Return the (x, y) coordinate for the center point of the cell that contains the specified text.  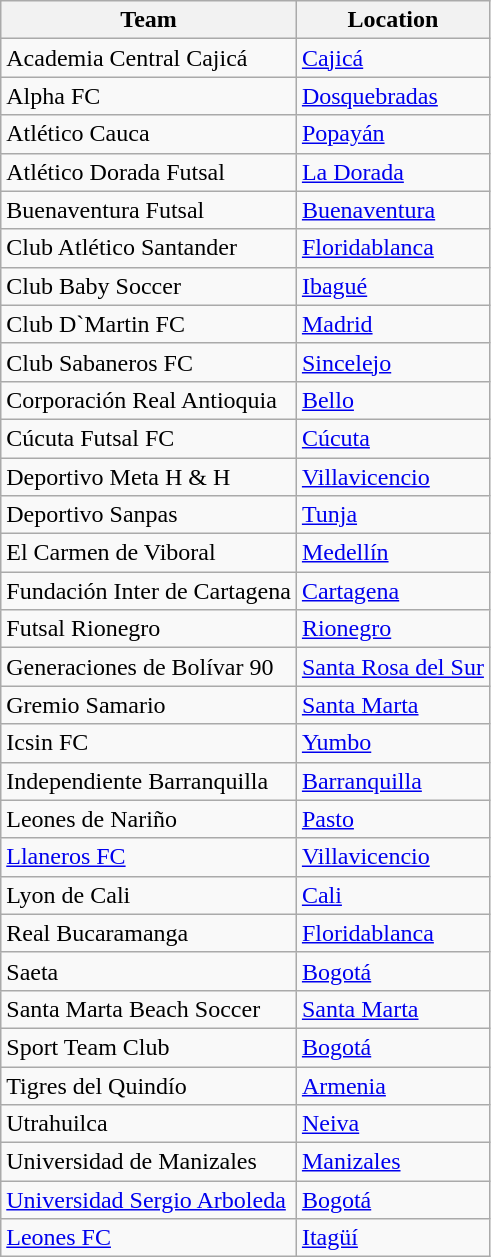
Leones FC (149, 1238)
Cúcuta Futsal FC (149, 438)
Independiente Barranquilla (149, 781)
Buenaventura (392, 210)
Medellín (392, 553)
Rionegro (392, 629)
Leones de Nariño (149, 819)
Ibagué (392, 286)
Universidad de Manizales (149, 1162)
Icsin FC (149, 743)
Atlético Dorada Futsal (149, 172)
Itagüí (392, 1238)
Santa Marta Beach Soccer (149, 1009)
Generaciones de Bolívar 90 (149, 667)
Bello (392, 400)
Futsal Rionegro (149, 629)
Sincelejo (392, 362)
Utrahuilca (149, 1124)
Yumbo (392, 743)
Universidad Sergio Arboleda (149, 1200)
Tigres del Quindío (149, 1085)
Gremio Samario (149, 705)
Armenia (392, 1085)
Deportivo Meta H & H (149, 477)
Club D`Martin FC (149, 324)
Barranquilla (392, 781)
Alpha FC (149, 96)
Madrid (392, 324)
Location (392, 20)
El Carmen de Viboral (149, 553)
Club Sabaneros FC (149, 362)
La Dorada (392, 172)
Manizales (392, 1162)
Deportivo Sanpas (149, 515)
Club Baby Soccer (149, 286)
Club Atlético Santander (149, 248)
Santa Rosa del Sur (392, 667)
Tunja (392, 515)
Atlético Cauca (149, 134)
Cúcuta (392, 438)
Cajicá (392, 58)
Cali (392, 895)
Neiva (392, 1124)
Sport Team Club (149, 1047)
Popayán (392, 134)
Lyon de Cali (149, 895)
Buenaventura Futsal (149, 210)
Dosquebradas (392, 96)
Team (149, 20)
Saeta (149, 971)
Llaneros FC (149, 857)
Pasto (392, 819)
Corporación Real Antioquia (149, 400)
Fundación Inter de Cartagena (149, 591)
Cartagena (392, 591)
Real Bucaramanga (149, 933)
Academia Central Cajicá (149, 58)
